Return the [X, Y] coordinate for the center point of the cell that contains the specified text.  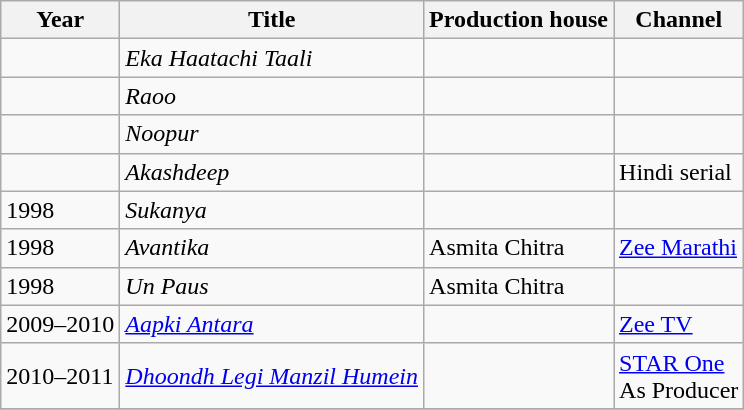
STAR OneAs Producer [679, 376]
Avantika [272, 248]
Zee Marathi [679, 248]
Noopur [272, 134]
Un Paus [272, 286]
Raoo [272, 96]
Akashdeep [272, 172]
Sukanya [272, 210]
Eka Haatachi Taali [272, 58]
Year [60, 20]
2010–2011 [60, 376]
Channel [679, 20]
Aapki Antara [272, 324]
Zee TV [679, 324]
Dhoondh Legi Manzil Humein [272, 376]
Hindi serial [679, 172]
Title [272, 20]
Production house [519, 20]
2009–2010 [60, 324]
